Scan for the cell matching the given text and deliver its [x, y] coordinate at center. 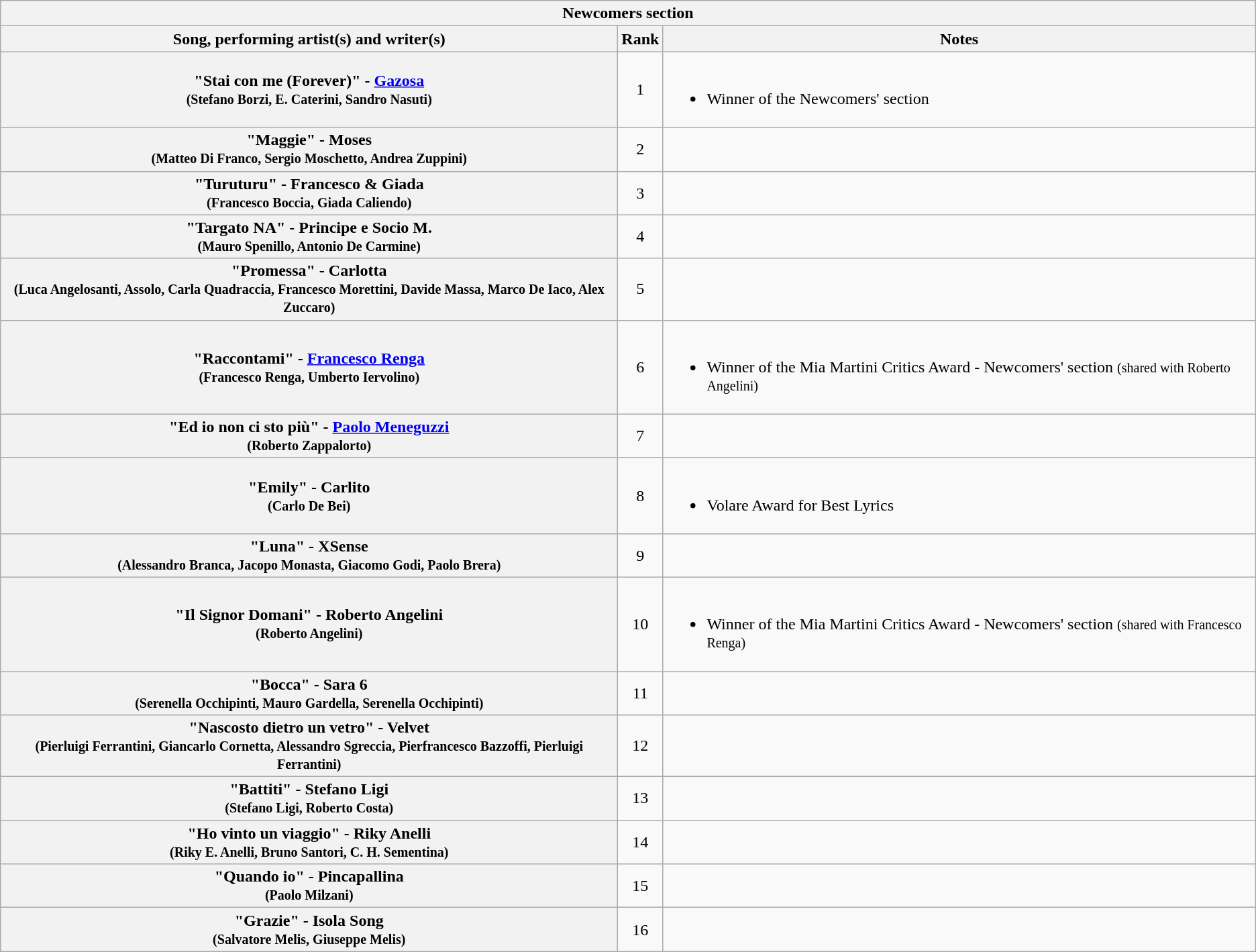
Notes [959, 39]
11 [640, 692]
15 [640, 886]
"Ed io non ci sto più" - Paolo Meneguzzi (Roberto Zappalorto) [309, 436]
4 [640, 236]
3 [640, 193]
"Maggie" - Moses (Matteo Di Franco, Sergio Moschetto, Andrea Zuppini) [309, 149]
"Promessa" - Carlotta (Luca Angelosanti, Assolo, Carla Quadraccia, Francesco Morettini, Davide Massa, Marco De Iaco, Alex Zuccaro) [309, 289]
"Emily" - Carlito (Carlo De Bei) [309, 495]
"Targato NA" - Principe e Socio M. (Mauro Spenillo, Antonio De Carmine) [309, 236]
"Turuturu" - Francesco & Giada (Francesco Boccia, Giada Caliendo) [309, 193]
Newcomers section [628, 13]
14 [640, 843]
"Quando io" - Pincapallina (Paolo Milzani) [309, 886]
"Raccontami" - Francesco Renga (Francesco Renga, Umberto Iervolino) [309, 367]
Winner of the Newcomers' section [959, 90]
1 [640, 90]
Winner of the Mia Martini Critics Award - Newcomers' section (shared with Francesco Renga) [959, 624]
10 [640, 624]
"Ho vinto un viaggio" - Riky Anelli (Riky E. Anelli, Bruno Santori, C. H. Sementina) [309, 843]
Song, performing artist(s) and writer(s) [309, 39]
7 [640, 436]
Winner of the Mia Martini Critics Award - Newcomers' section (shared with Roberto Angelini) [959, 367]
2 [640, 149]
Volare Award for Best Lyrics [959, 495]
6 [640, 367]
12 [640, 746]
"Grazie" - Isola Song (Salvatore Melis, Giuseppe Melis) [309, 930]
"Nascosto dietro un vetro" - Velvet (Pierluigi Ferrantini, Giancarlo Cornetta, Alessandro Sgreccia, Pierfrancesco Bazzoffi, Pierluigi Ferrantini) [309, 746]
5 [640, 289]
"Luna" - XSense (Alessandro Branca, Jacopo Monasta, Giacomo Godi, Paolo Brera) [309, 556]
9 [640, 556]
"Stai con me (Forever)" - Gazosa (Stefano Borzi, E. Caterini, Sandro Nasuti) [309, 90]
13 [640, 798]
"Bocca" - Sara 6 (Serenella Occhipinti, Mauro Gardella, Serenella Occhipinti) [309, 692]
"Il Signor Domani" - Roberto Angelini (Roberto Angelini) [309, 624]
"Battiti" - Stefano Ligi (Stefano Ligi, Roberto Costa) [309, 798]
8 [640, 495]
16 [640, 930]
Rank [640, 39]
